Pinpoint the cell where the given text exists, returning its [X, Y] midpoint coordinate. 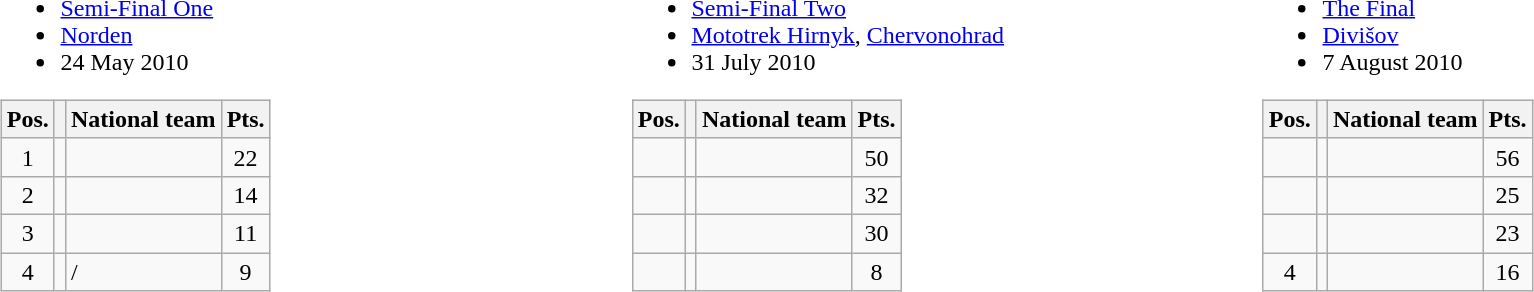
32 [876, 195]
/ [143, 271]
56 [1508, 157]
1 [28, 157]
11 [246, 233]
50 [876, 157]
2 [28, 195]
23 [1508, 233]
8 [876, 271]
30 [876, 233]
16 [1508, 271]
3 [28, 233]
22 [246, 157]
14 [246, 195]
9 [246, 271]
25 [1508, 195]
